Extract the [x, y] coordinate from the center of the cell holding the provided text.  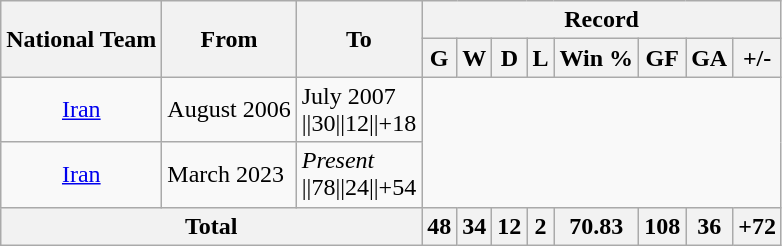
GA [710, 58]
L [540, 58]
National Team [82, 39]
From [229, 39]
W [474, 58]
108 [662, 226]
+/- [758, 58]
To [358, 39]
12 [510, 226]
July 2007 ||30||12||+18 [358, 110]
34 [474, 226]
70.83 [596, 226]
GF [662, 58]
August 2006 [229, 110]
G [440, 58]
36 [710, 226]
Total [212, 226]
Record [602, 20]
D [510, 58]
Present ||78||24||+54 [358, 174]
48 [440, 226]
+72 [758, 226]
March 2023 [229, 174]
Win % [596, 58]
2 [540, 226]
